Identify which cell holds the provided text, then report its (X, Y) central coordinate. 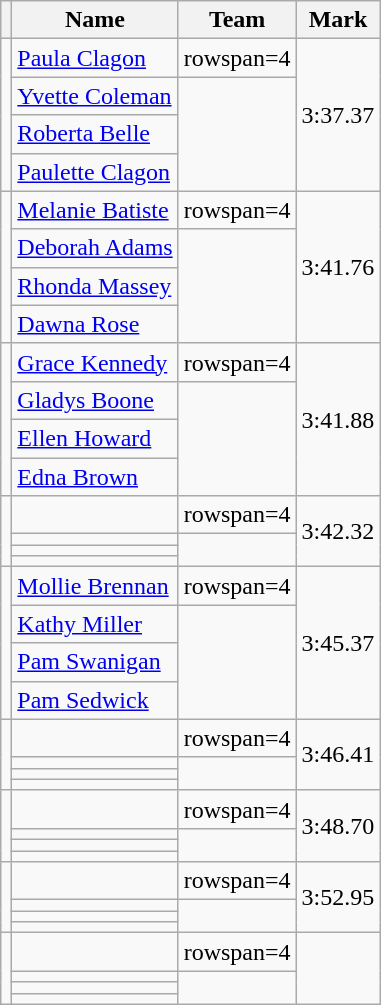
3:46.41 (338, 754)
Mollie Brennan (95, 586)
Paulette Clagon (95, 172)
3:48.70 (338, 826)
Gladys Boone (95, 400)
3:41.76 (338, 267)
3:52.95 (338, 898)
Team (237, 20)
Rhonda Massey (95, 286)
Pam Swanigan (95, 662)
Grace Kennedy (95, 362)
3:37.37 (338, 115)
Ellen Howard (95, 438)
Name (95, 20)
Roberta Belle (95, 134)
Melanie Batiste (95, 210)
Dawna Rose (95, 324)
Paula Clagon (95, 58)
Deborah Adams (95, 248)
Mark (338, 20)
3:45.37 (338, 643)
3:42.32 (338, 532)
Yvette Coleman (95, 96)
Pam Sedwick (95, 700)
Kathy Miller (95, 624)
3:41.88 (338, 419)
Edna Brown (95, 477)
